Find where the given text appears and provide that cell's center as [X, Y] coordinate. 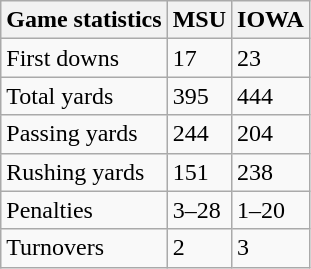
MSU [199, 20]
395 [199, 96]
244 [199, 134]
Penalties [84, 210]
Rushing yards [84, 172]
23 [271, 58]
IOWA [271, 20]
2 [199, 248]
1–20 [271, 210]
Total yards [84, 96]
151 [199, 172]
238 [271, 172]
444 [271, 96]
3–28 [199, 210]
Game statistics [84, 20]
First downs [84, 58]
204 [271, 134]
Passing yards [84, 134]
3 [271, 248]
17 [199, 58]
Turnovers [84, 248]
